From the cell containing the given text, extract its center point as [x, y] coordinate. 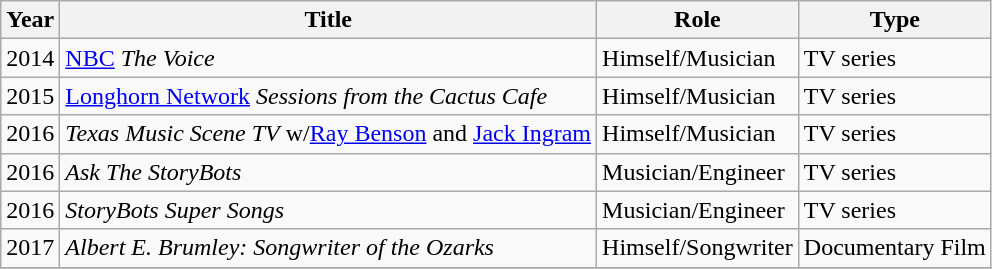
Documentary Film [894, 248]
NBC The Voice [328, 58]
2015 [30, 96]
Himself/Songwriter [698, 248]
2014 [30, 58]
Role [698, 20]
Albert E. Brumley: Songwriter of the Ozarks [328, 248]
Ask The StoryBots [328, 172]
Title [328, 20]
Year [30, 20]
Longhorn Network Sessions from the Cactus Cafe [328, 96]
Type [894, 20]
StoryBots Super Songs [328, 210]
Texas Music Scene TV w/Ray Benson and Jack Ingram [328, 134]
2017 [30, 248]
